Return the (x, y) coordinate for the center point of the cell that contains the specified text.  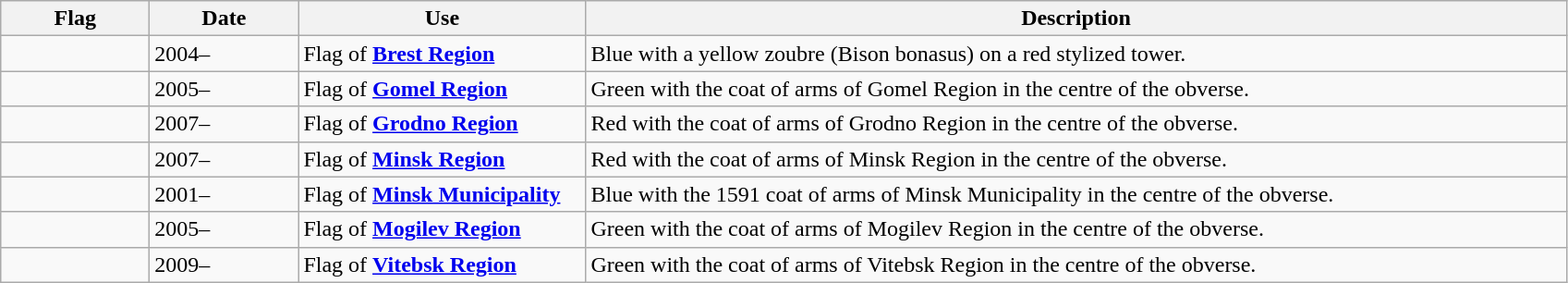
Flag of Gomel Region (442, 89)
Blue with a yellow zoubre (Bison bonasus) on a red stylized tower. (1076, 54)
2004– (224, 54)
Red with the coat of arms of Grodno Region in the centre of the obverse. (1076, 124)
Description (1076, 18)
Flag of Minsk Region (442, 159)
Flag (76, 18)
2009– (224, 265)
2001– (224, 194)
Flag of Brest Region (442, 54)
Date (224, 18)
Blue with the 1591 coat of arms of Minsk Municipality in the centre of the obverse. (1076, 194)
Flag of Mogilev Region (442, 229)
Green with the coat of arms of Mogilev Region in the centre of the obverse. (1076, 229)
Flag of Minsk Municipality (442, 194)
Green with the coat of arms of Vitebsk Region in the centre of the obverse. (1076, 265)
Red with the coat of arms of Minsk Region in the centre of the obverse. (1076, 159)
Green with the coat of arms of Gomel Region in the centre of the obverse. (1076, 89)
Use (442, 18)
Flag of Grodno Region (442, 124)
Flag of Vitebsk Region (442, 265)
